Output the [X, Y] coordinate of the center of the cell containing the given text.  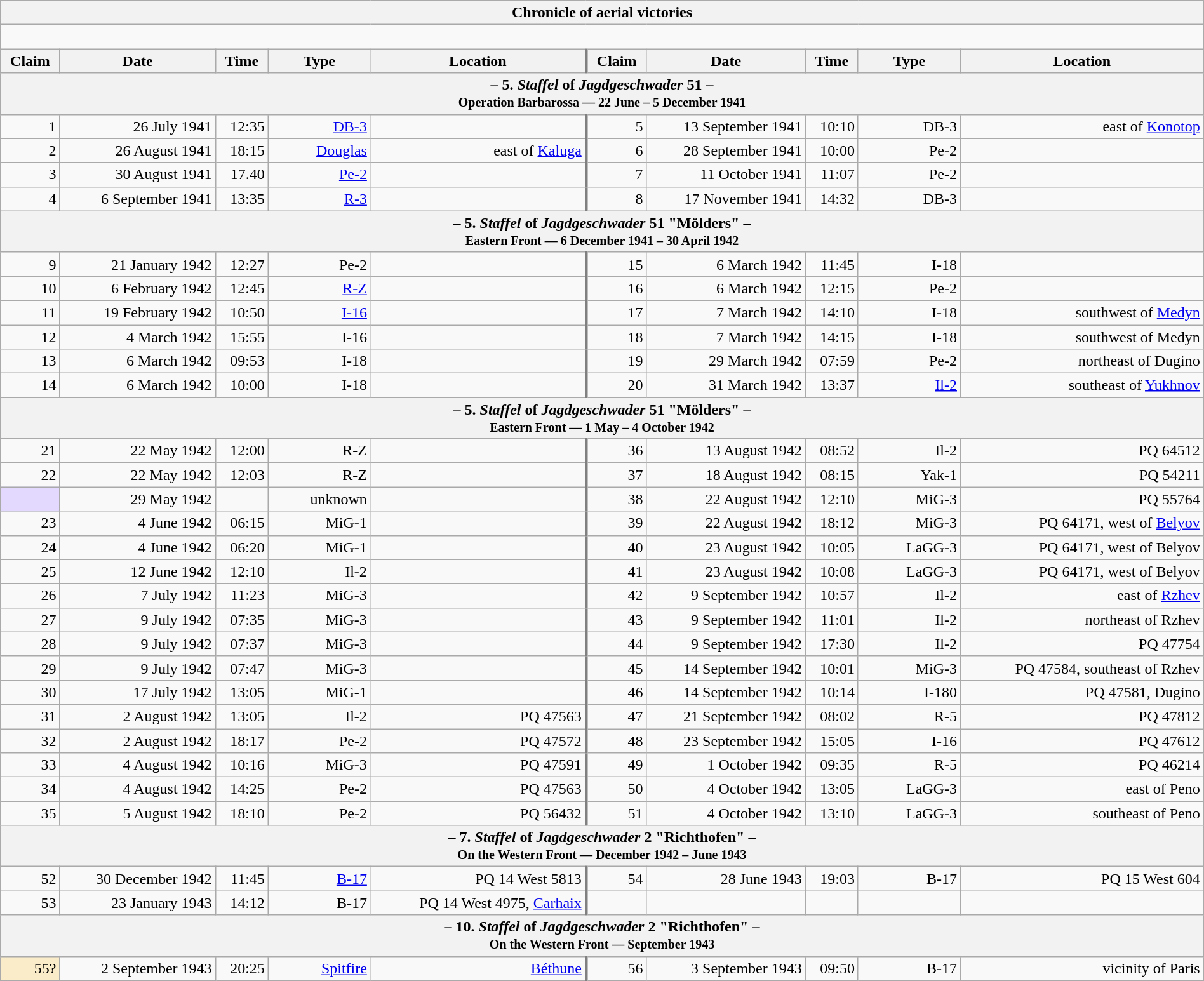
6 September 1941 [137, 199]
5 [616, 126]
46 [616, 692]
Yak-1 [909, 475]
3 September 1943 [726, 968]
21 [30, 451]
12 [30, 337]
east of Peno [1082, 789]
16 [616, 288]
07:37 [241, 644]
13:35 [241, 199]
14 [30, 385]
PQ 47612 [1082, 741]
1 [30, 126]
14:32 [832, 199]
10:14 [832, 692]
31 [30, 716]
31 March 1942 [726, 385]
13 September 1941 [726, 126]
20:25 [241, 968]
07:35 [241, 620]
56 [616, 968]
17 July 1942 [137, 692]
32 [30, 741]
7 [616, 175]
12:35 [241, 126]
54 [616, 879]
08:02 [832, 716]
13 [30, 361]
10 [30, 288]
2 September 1943 [137, 968]
PQ 47581, Dugino [1082, 692]
– 10. Staffel of Jagdgeschwader 2 "Richthofen" –On the Western Front — September 1943 [602, 936]
08:52 [832, 451]
07:47 [241, 668]
19:03 [832, 879]
45 [616, 668]
3 [30, 175]
10:01 [832, 668]
northeast of Rzhev [1082, 620]
40 [616, 547]
28 September 1941 [726, 150]
28 June 1943 [726, 879]
17 November 1941 [726, 199]
PQ 14 West 5813 [478, 879]
43 [616, 620]
25 [30, 571]
22 [30, 475]
– 5. Staffel of Jagdgeschwader 51 "Mölders" –Eastern Front — 1 May – 4 October 1942 [602, 418]
29 May 1942 [137, 499]
17:30 [832, 644]
11 [30, 312]
10:57 [832, 596]
27 [30, 620]
13:10 [832, 813]
23 [30, 523]
21 September 1942 [726, 716]
49 [616, 765]
34 [30, 789]
18:10 [241, 813]
17 [616, 312]
30 December 1942 [137, 879]
5 August 1942 [137, 813]
unknown [319, 499]
east of Kaluga [478, 150]
12:27 [241, 264]
4 March 1942 [137, 337]
12:03 [241, 475]
26 [30, 596]
19 [616, 361]
26 July 1941 [137, 126]
15 [616, 264]
55? [30, 968]
23 January 1943 [137, 903]
9 [30, 264]
18:17 [241, 741]
PQ 14 West 4975, Carhaix [478, 903]
Béthune [478, 968]
09:35 [832, 765]
PQ 47584, southeast of Rzhev [1082, 668]
7 July 1942 [137, 596]
14:25 [241, 789]
east of Rzhev [1082, 596]
38 [616, 499]
PQ 64512 [1082, 451]
11:23 [241, 596]
39 [616, 523]
14:15 [832, 337]
10:50 [241, 312]
PQ 55764 [1082, 499]
I-180 [909, 692]
10:08 [832, 571]
10:05 [832, 547]
12:15 [832, 288]
15:05 [832, 741]
36 [616, 451]
23 September 1942 [726, 741]
29 March 1942 [726, 361]
52 [30, 879]
14:12 [241, 903]
08:15 [832, 475]
Spitfire [319, 968]
37 [616, 475]
PQ 46214 [1082, 765]
33 [30, 765]
35 [30, 813]
– 5. Staffel of Jagdgeschwader 51 "Mölders" –Eastern Front — 6 December 1941 – 30 April 1942 [602, 231]
11 October 1941 [726, 175]
PQ 54211 [1082, 475]
R-3 [319, 199]
10:10 [832, 126]
13:37 [832, 385]
18:12 [832, 523]
24 [30, 547]
Chronicle of aerial victories [602, 13]
Douglas [319, 150]
42 [616, 596]
44 [616, 644]
12:00 [241, 451]
11:07 [832, 175]
06:15 [241, 523]
PQ 47754 [1082, 644]
4 [30, 199]
2 [30, 150]
48 [616, 741]
19 February 1942 [137, 312]
30 [30, 692]
southeast of Peno [1082, 813]
07:59 [832, 361]
12:45 [241, 288]
29 [30, 668]
41 [616, 571]
6 [616, 150]
28 [30, 644]
18 August 1942 [726, 475]
southeast of Yukhnov [1082, 385]
8 [616, 199]
11:01 [832, 620]
14:10 [832, 312]
– 5. Staffel of Jagdgeschwader 51 –Operation Barbarossa — 22 June – 5 December 1941 [602, 94]
30 August 1941 [137, 175]
10:16 [241, 765]
PQ 56432 [478, 813]
12 June 1942 [137, 571]
13 August 1942 [726, 451]
51 [616, 813]
18 [616, 337]
15:55 [241, 337]
PQ 47572 [478, 741]
47 [616, 716]
18:15 [241, 150]
PQ 47812 [1082, 716]
26 August 1941 [137, 150]
1 October 1942 [726, 765]
09:50 [832, 968]
06:20 [241, 547]
17.40 [241, 175]
PQ 47591 [478, 765]
– 7. Staffel of Jagdgeschwader 2 "Richthofen" –On the Western Front — December 1942 – June 1943 [602, 846]
09:53 [241, 361]
PQ 15 West 604 [1082, 879]
east of Konotop [1082, 126]
20 [616, 385]
53 [30, 903]
21 January 1942 [137, 264]
northeast of Dugino [1082, 361]
vicinity of Paris [1082, 968]
6 February 1942 [137, 288]
50 [616, 789]
